Locate the cell with the specified text and output its [x, y] center coordinate. 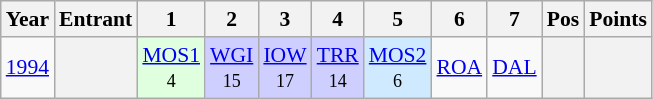
Entrant [96, 19]
Year [28, 19]
5 [398, 19]
1 [171, 19]
IOW17 [284, 68]
2 [232, 19]
DAL [514, 68]
TRR14 [338, 68]
MOS26 [398, 68]
MOS14 [171, 68]
Pos [564, 19]
4 [338, 19]
3 [284, 19]
ROA [459, 68]
Points [618, 19]
6 [459, 19]
WGI15 [232, 68]
1994 [28, 68]
7 [514, 19]
